Find where the given text appears and provide that cell's center as (x, y) coordinate. 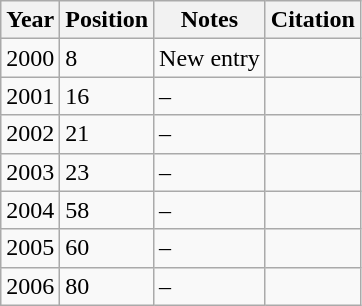
New entry (210, 58)
23 (107, 172)
21 (107, 134)
Citation (312, 20)
2000 (30, 58)
80 (107, 286)
2003 (30, 172)
2002 (30, 134)
16 (107, 96)
2006 (30, 286)
Year (30, 20)
2001 (30, 96)
Position (107, 20)
2004 (30, 210)
60 (107, 248)
2005 (30, 248)
58 (107, 210)
8 (107, 58)
Notes (210, 20)
